Output the (x, y) coordinate of the center of the cell containing the given text.  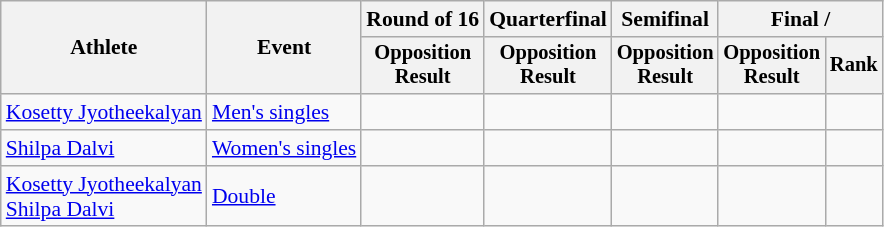
Round of 16 (422, 19)
Kosetty JyotheekalyanShilpa Dalvi (104, 196)
Final / (800, 19)
Athlete (104, 48)
Shilpa Dalvi (104, 148)
Women's singles (284, 148)
Semifinal (666, 19)
Event (284, 48)
Double (284, 196)
Rank (854, 66)
Quarterfinal (548, 19)
Kosetty Jyotheekalyan (104, 112)
Men's singles (284, 112)
